Find where the given text appears and provide that cell's center as (X, Y) coordinate. 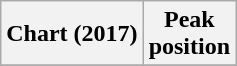
Chart (2017) (72, 34)
Peakposition (189, 34)
